Identify which cell holds the provided text, then report its [x, y] central coordinate. 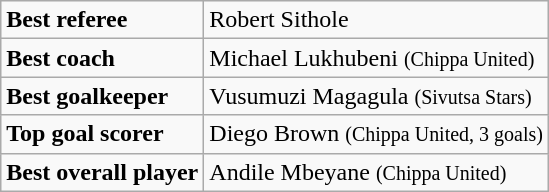
Best overall player [102, 172]
Top goal scorer [102, 134]
Michael Lukhubeni (Chippa United) [376, 58]
Best referee [102, 20]
Vusumuzi Magagula (Sivutsa Stars) [376, 96]
Best goalkeeper [102, 96]
Robert Sithole [376, 20]
Diego Brown (Chippa United, 3 goals) [376, 134]
Best coach [102, 58]
Andile Mbeyane (Chippa United) [376, 172]
